From the cell containing the given text, extract its center point as [x, y] coordinate. 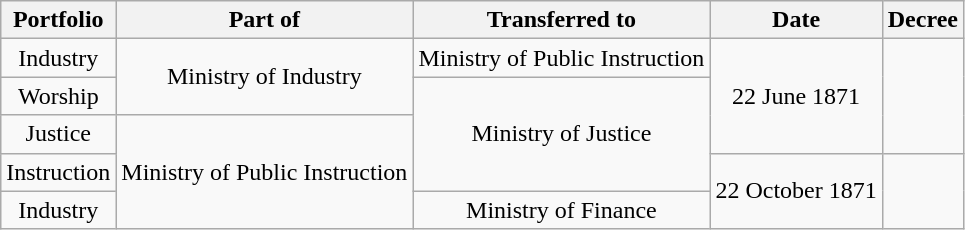
Date [796, 20]
Justice [58, 134]
Ministry of Justice [562, 134]
22 October 1871 [796, 191]
Ministry of Finance [562, 210]
Worship [58, 96]
Ministry of Industry [264, 77]
Decree [922, 20]
Portfolio [58, 20]
22 June 1871 [796, 96]
Transferred to [562, 20]
Instruction [58, 172]
Part of [264, 20]
